Return the (x, y) coordinate for the center point of the cell that contains the specified text.  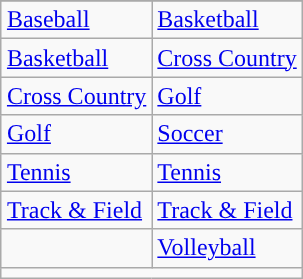
Soccer (227, 134)
Volleyball (227, 248)
Baseball (76, 20)
